For the text-containing cell, return its midpoint in (X, Y) coordinate format. 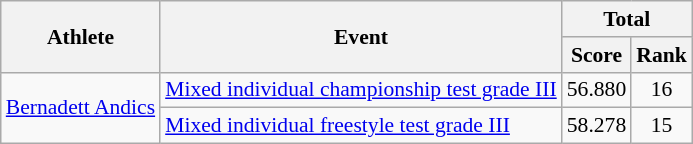
56.880 (596, 90)
Rank (662, 55)
Event (361, 36)
16 (662, 90)
15 (662, 126)
Mixed individual championship test grade III (361, 90)
Mixed individual freestyle test grade III (361, 126)
Total (627, 19)
58.278 (596, 126)
Bernadett Andics (80, 108)
Score (596, 55)
Athlete (80, 36)
